Detect which cell encompasses the target text, then output its [x, y] center coordinate. 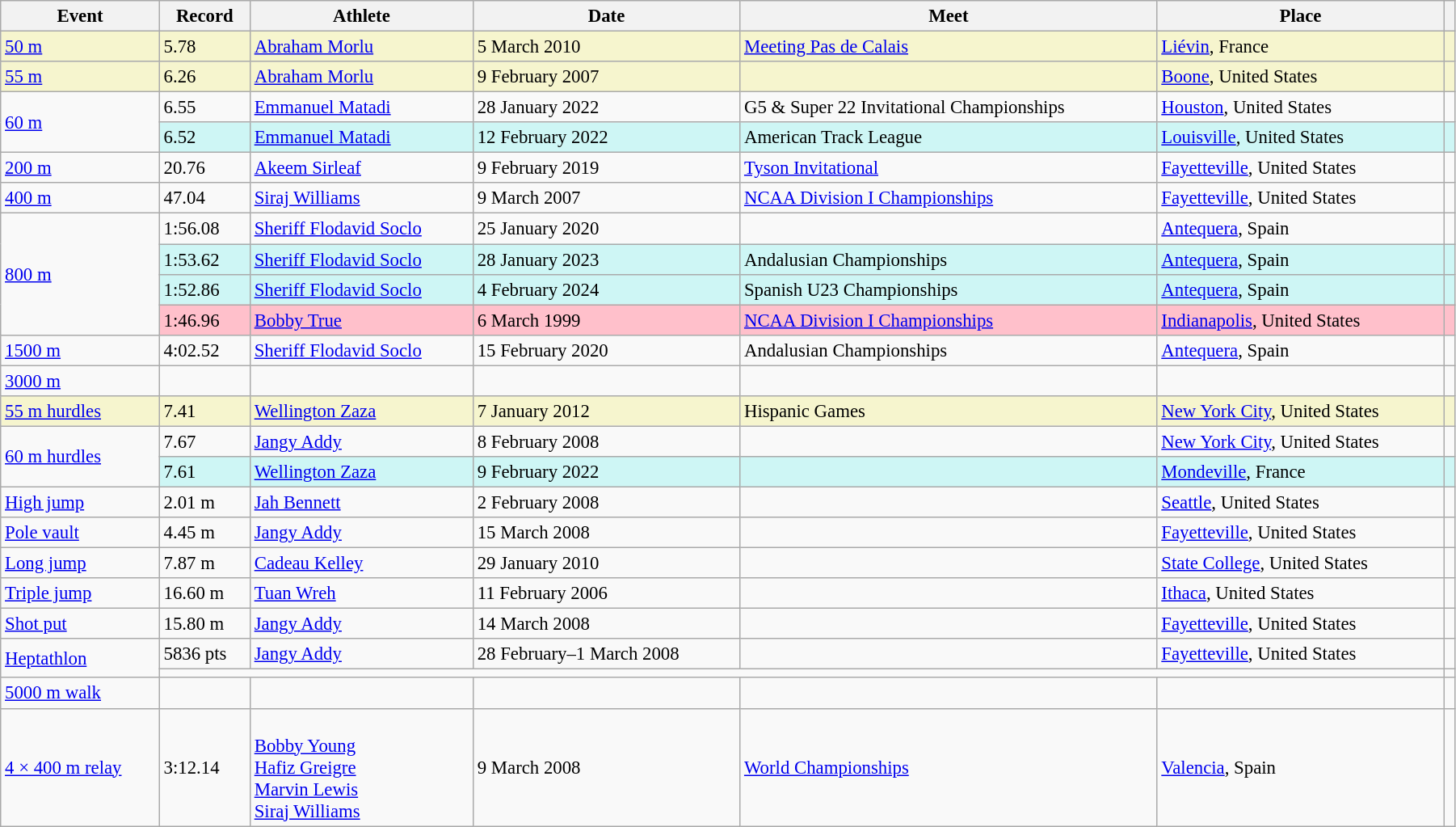
9 February 2022 [606, 472]
Liévin, France [1301, 47]
12 February 2022 [606, 137]
Tuan Wreh [361, 593]
1:46.96 [204, 320]
Cadeau Kelley [361, 563]
9 February 2019 [606, 168]
Valencia, Spain [1301, 767]
Athlete [361, 16]
4 × 400 m relay [81, 767]
G5 & Super 22 Invitational Championships [949, 108]
Seattle, United States [1301, 502]
50 m [81, 47]
Place [1301, 16]
8 February 2008 [606, 441]
47.04 [204, 198]
Record [204, 16]
5000 m walk [81, 694]
High jump [81, 502]
5.78 [204, 47]
6.26 [204, 77]
Heptathlon [81, 658]
55 m hurdles [81, 411]
4.45 m [204, 533]
28 January 2022 [606, 108]
Indianapolis, United States [1301, 320]
20.76 [204, 168]
14 March 2008 [606, 624]
American Track League [949, 137]
2.01 m [204, 502]
Meet [949, 16]
9 March 2008 [606, 767]
Akeem Sirleaf [361, 168]
6.52 [204, 137]
Date [606, 16]
Meeting Pas de Calais [949, 47]
29 January 2010 [606, 563]
Boone, United States [1301, 77]
Spanish U23 Championships [949, 289]
7.61 [204, 472]
5 March 2010 [606, 47]
6.55 [204, 108]
Ithaca, United States [1301, 593]
Tyson Invitational [949, 168]
11 February 2006 [606, 593]
15.80 m [204, 624]
6 March 1999 [606, 320]
7.67 [204, 441]
1500 m [81, 350]
3:12.14 [204, 767]
Jah Bennett [361, 502]
Pole vault [81, 533]
25 January 2020 [606, 229]
200 m [81, 168]
3000 m [81, 381]
State College, United States [1301, 563]
Event [81, 16]
800 m [81, 274]
7 January 2012 [606, 411]
4:02.52 [204, 350]
55 m [81, 77]
Houston, United States [1301, 108]
15 March 2008 [606, 533]
4 February 2024 [606, 289]
Shot put [81, 624]
9 February 2007 [606, 77]
Siraj Williams [361, 198]
1:53.62 [204, 259]
7.87 m [204, 563]
Mondeville, France [1301, 472]
1:52.86 [204, 289]
1:56.08 [204, 229]
Triple jump [81, 593]
Long jump [81, 563]
World Championships [949, 767]
Louisville, United States [1301, 137]
15 February 2020 [606, 350]
16.60 m [204, 593]
7.41 [204, 411]
60 m hurdles [81, 456]
5836 pts [204, 654]
2 February 2008 [606, 502]
Bobby True [361, 320]
60 m [81, 123]
Bobby YoungHafiz GreigreMarvin LewisSiraj Williams [361, 767]
9 March 2007 [606, 198]
Hispanic Games [949, 411]
28 February–1 March 2008 [606, 654]
400 m [81, 198]
28 January 2023 [606, 259]
